Find where the given text appears and provide that cell's center as (X, Y) coordinate. 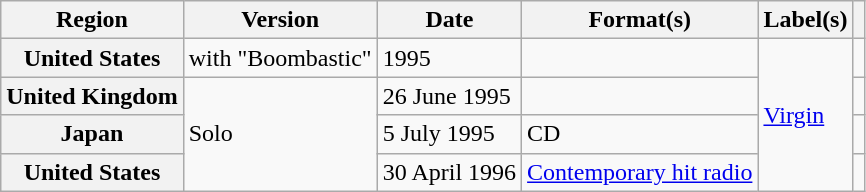
26 June 1995 (449, 96)
Format(s) (640, 20)
Version (280, 20)
Contemporary hit radio (640, 172)
with "Boombastic" (280, 58)
30 April 1996 (449, 172)
Virgin (806, 115)
1995 (449, 58)
Japan (92, 134)
United Kingdom (92, 96)
Label(s) (806, 20)
Date (449, 20)
Solo (280, 134)
Region (92, 20)
5 July 1995 (449, 134)
CD (640, 134)
